Extract the [X, Y] coordinate from the center of the cell holding the provided text.  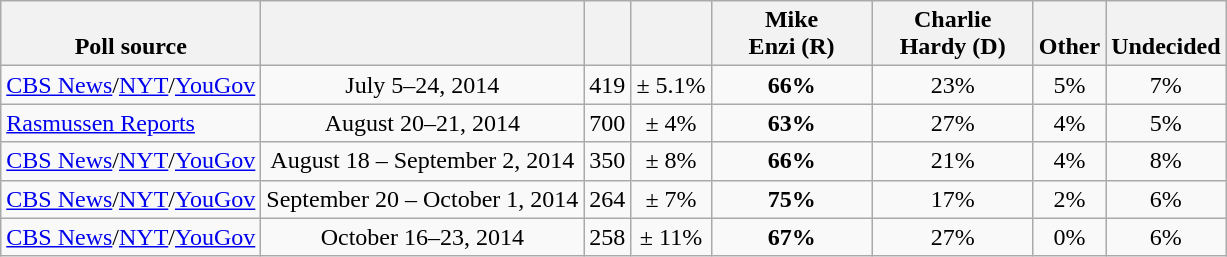
August 20–21, 2014 [422, 123]
± 5.1% [671, 85]
23% [952, 85]
August 18 – September 2, 2014 [422, 161]
± 4% [671, 123]
350 [608, 161]
63% [792, 123]
258 [608, 237]
67% [792, 237]
264 [608, 199]
± 8% [671, 161]
Other [1069, 34]
Undecided [1166, 34]
± 11% [671, 237]
September 20 – October 1, 2014 [422, 199]
75% [792, 199]
October 16–23, 2014 [422, 237]
0% [1069, 237]
2% [1069, 199]
Rasmussen Reports [131, 123]
± 7% [671, 199]
17% [952, 199]
MikeEnzi (R) [792, 34]
419 [608, 85]
8% [1166, 161]
CharlieHardy (D) [952, 34]
7% [1166, 85]
July 5–24, 2014 [422, 85]
Poll source [131, 34]
700 [608, 123]
21% [952, 161]
